Output the [X, Y] coordinate of the center of the cell containing the given text.  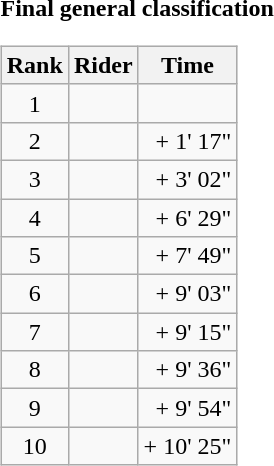
7 [34, 332]
8 [34, 370]
+ 1' 17" [188, 141]
2 [34, 141]
10 [34, 446]
+ 9' 36" [188, 370]
9 [34, 408]
6 [34, 294]
+ 9' 03" [188, 294]
+ 6' 29" [188, 217]
+ 3' 02" [188, 179]
+ 10' 25" [188, 446]
4 [34, 217]
Rank [34, 65]
+ 9' 15" [188, 332]
Time [188, 65]
3 [34, 179]
+ 7' 49" [188, 256]
+ 9' 54" [188, 408]
Rider [103, 65]
1 [34, 103]
5 [34, 256]
